Provide the (X, Y) coordinate of the cell's center where the given text is located.  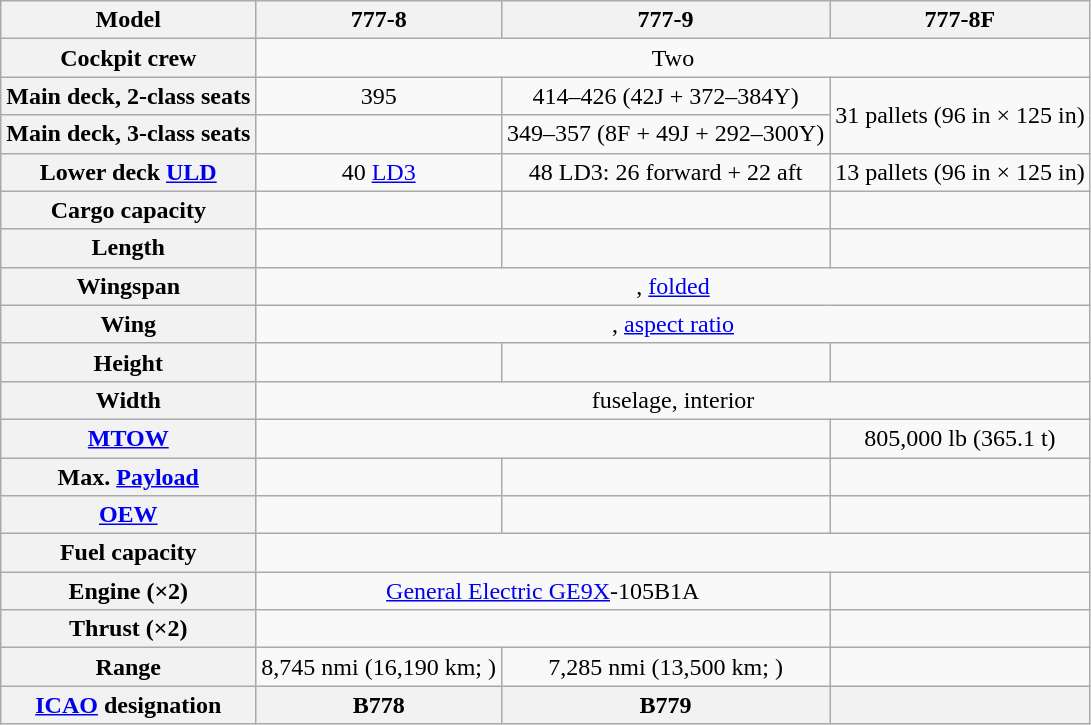
Length (128, 248)
fuselage, interior (673, 400)
Main deck, 2-class seats (128, 96)
Fuel capacity (128, 553)
Wingspan (128, 286)
Thrust (×2) (128, 629)
Engine (×2) (128, 591)
805,000 lb (365.1 t) (960, 438)
Width (128, 400)
48 LD3: 26 forward + 22 aft (666, 172)
414–426 (42J + 372–384Y) (666, 96)
MTOW (128, 438)
Model (128, 20)
7,285 nmi (13,500 km; ) (666, 667)
, folded (673, 286)
Height (128, 362)
40 LD3 (379, 172)
B779 (666, 705)
777-8F (960, 20)
Range (128, 667)
, aspect ratio (673, 324)
Wing (128, 324)
349–357 (8F + 49J + 292–300Y) (666, 134)
13 pallets (96 in × 125 in) (960, 172)
8,745 nmi (16,190 km; ) (379, 667)
777-8 (379, 20)
31 pallets (96 in × 125 in) (960, 115)
OEW (128, 515)
B778 (379, 705)
Two (673, 58)
Main deck, 3-class seats (128, 134)
395 (379, 96)
Lower deck ULD (128, 172)
Cargo capacity (128, 210)
General Electric GE9X-105B1A (543, 591)
ICAO designation (128, 705)
Max. Payload (128, 477)
777-9 (666, 20)
Cockpit crew (128, 58)
